Return (x, y) of the center of cell containing provided text 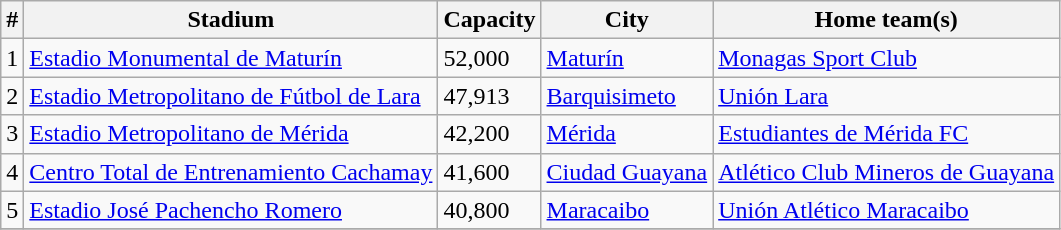
Stadium (231, 20)
Estadio Monumental de Maturín (231, 58)
Maracaibo (627, 210)
40,800 (490, 210)
Capacity (490, 20)
1 (12, 58)
Centro Total de Entrenamiento Cachamay (231, 172)
Estadio Metropolitano de Mérida (231, 134)
City (627, 20)
Estadio José Pachencho Romero (231, 210)
Mérida (627, 134)
# (12, 20)
Monagas Sport Club (886, 58)
3 (12, 134)
Maturín (627, 58)
Unión Lara (886, 96)
5 (12, 210)
4 (12, 172)
41,600 (490, 172)
2 (12, 96)
Home team(s) (886, 20)
52,000 (490, 58)
Estudiantes de Mérida FC (886, 134)
47,913 (490, 96)
Unión Atlético Maracaibo (886, 210)
Estadio Metropolitano de Fútbol de Lara (231, 96)
Atlético Club Mineros de Guayana (886, 172)
42,200 (490, 134)
Barquisimeto (627, 96)
Ciudad Guayana (627, 172)
